Locate the cell with the specified text and output its (X, Y) center coordinate. 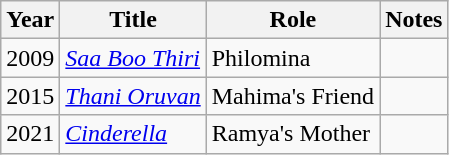
2009 (30, 58)
Thani Oruvan (133, 96)
Notes (414, 20)
Mahima's Friend (292, 96)
Saa Boo Thiri (133, 58)
2015 (30, 96)
Philomina (292, 58)
2021 (30, 134)
Role (292, 20)
Cinderella (133, 134)
Ramya's Mother (292, 134)
Title (133, 20)
Year (30, 20)
